Identify which cell holds the provided text, then report its [X, Y] central coordinate. 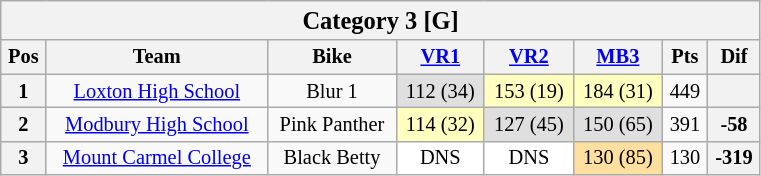
VR1 [440, 57]
Blur 1 [332, 91]
391 [684, 124]
127 (45) [528, 124]
Category 3 [G] [381, 20]
Pink Panther [332, 124]
150 (65) [618, 124]
130 (85) [618, 158]
-58 [734, 124]
3 [24, 158]
Mount Carmel College [157, 158]
Pts [684, 57]
Team [157, 57]
153 (19) [528, 91]
130 [684, 158]
112 (34) [440, 91]
Modbury High School [157, 124]
184 (31) [618, 91]
449 [684, 91]
VR2 [528, 57]
1 [24, 91]
Bike [332, 57]
MB3 [618, 57]
Dif [734, 57]
Loxton High School [157, 91]
Pos [24, 57]
Black Betty [332, 158]
-319 [734, 158]
114 (32) [440, 124]
2 [24, 124]
